Output the [X, Y] coordinate of the center of the cell containing the given text.  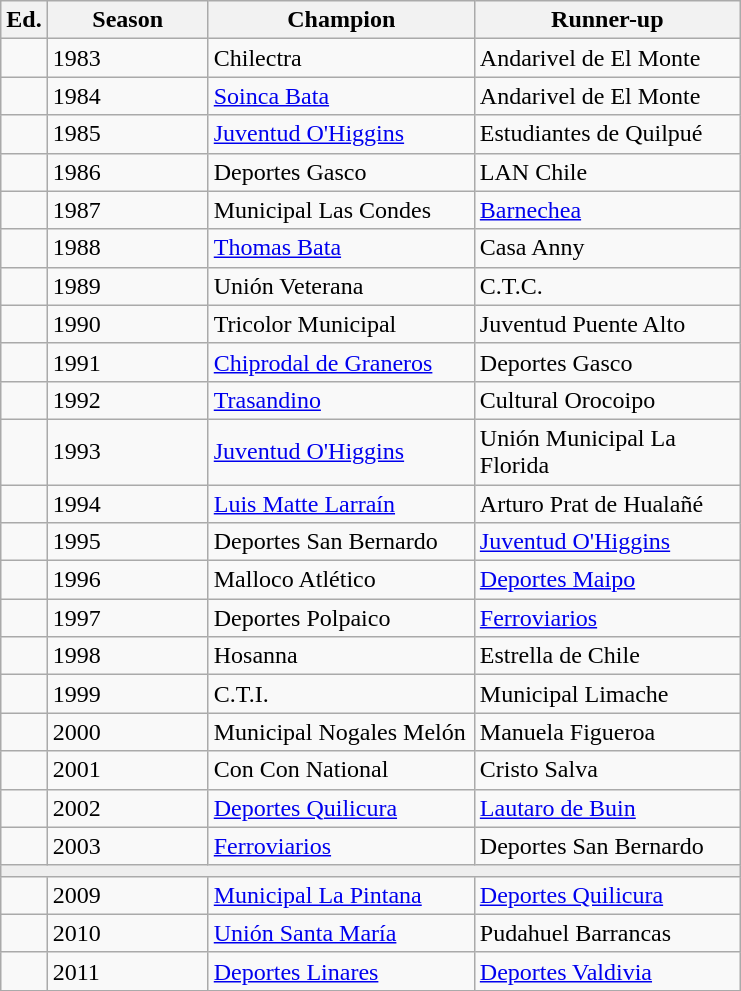
1989 [128, 286]
Luis Matte Larraín [341, 503]
1988 [128, 248]
1996 [128, 580]
Champion [341, 20]
Chiprodal de Graneros [341, 362]
Estrella de Chile [607, 656]
Cultural Orocoipo [607, 400]
Deportes Valdivia [607, 971]
Municipal Limache [607, 694]
C.T.I. [341, 694]
Barnechea [607, 210]
Unión Municipal La Florida [607, 452]
C.T.C. [607, 286]
Cristo Salva [607, 770]
Arturo Prat de Hualañé [607, 503]
1997 [128, 618]
Municipal Nogales Melón [341, 732]
Municipal Las Condes [341, 210]
Deportes Polpaico [341, 618]
Estudiantes de Quilpué [607, 134]
Thomas Bata [341, 248]
Soinca Bata [341, 96]
2010 [128, 933]
1999 [128, 694]
1994 [128, 503]
2000 [128, 732]
Hosanna [341, 656]
1986 [128, 172]
Juventud Puente Alto [607, 324]
1995 [128, 542]
Chilectra [341, 58]
1983 [128, 58]
Deportes Linares [341, 971]
Ed. [24, 20]
Tricolor Municipal [341, 324]
LAN Chile [607, 172]
Deportes Maipo [607, 580]
2009 [128, 895]
1991 [128, 362]
Malloco Atlético [341, 580]
Lautaro de Buin [607, 808]
1984 [128, 96]
1998 [128, 656]
2002 [128, 808]
Municipal La Pintana [341, 895]
Manuela Figueroa [607, 732]
2001 [128, 770]
Runner-up [607, 20]
Casa Anny [607, 248]
Pudahuel Barrancas [607, 933]
1992 [128, 400]
1993 [128, 452]
1990 [128, 324]
Unión Santa María [341, 933]
Con Con National [341, 770]
Season [128, 20]
Trasandino [341, 400]
1985 [128, 134]
1987 [128, 210]
2003 [128, 846]
2011 [128, 971]
Unión Veterana [341, 286]
